From the cell containing the given text, extract its center point as [X, Y] coordinate. 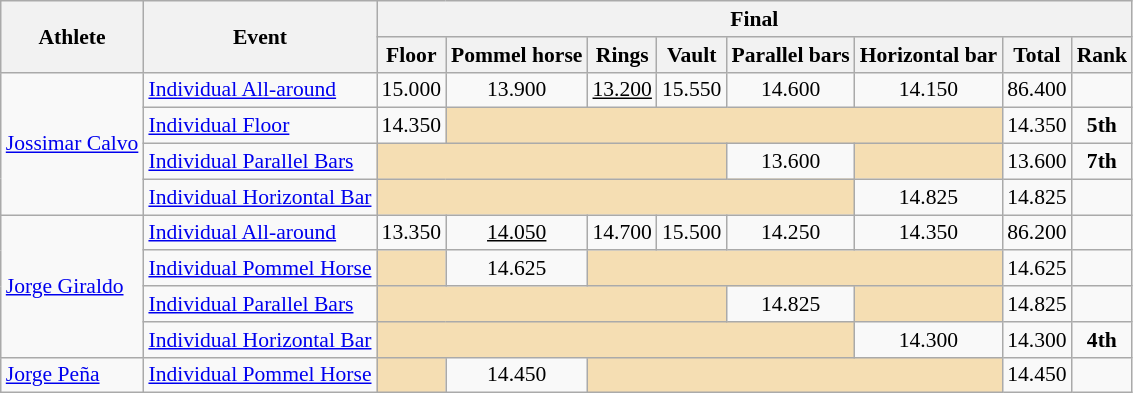
86.400 [1036, 90]
Parallel bars [790, 55]
Event [260, 36]
15.000 [412, 90]
Total [1036, 55]
Jossimar Calvo [72, 143]
14.600 [790, 90]
Rank [1102, 55]
14.700 [622, 233]
7th [1102, 162]
15.500 [692, 233]
Athlete [72, 36]
Jorge Peña [72, 375]
15.550 [692, 90]
13.200 [622, 90]
14.150 [928, 90]
Vault [692, 55]
14.250 [790, 233]
Pommel horse [516, 55]
Individual Floor [260, 126]
86.200 [1036, 233]
13.350 [412, 233]
4th [1102, 340]
5th [1102, 126]
13.900 [516, 90]
Jorge Giraldo [72, 286]
14.050 [516, 233]
Final [755, 19]
Horizontal bar [928, 55]
Floor [412, 55]
Rings [622, 55]
